Detect which cell encompasses the target text, then output its (X, Y) center coordinate. 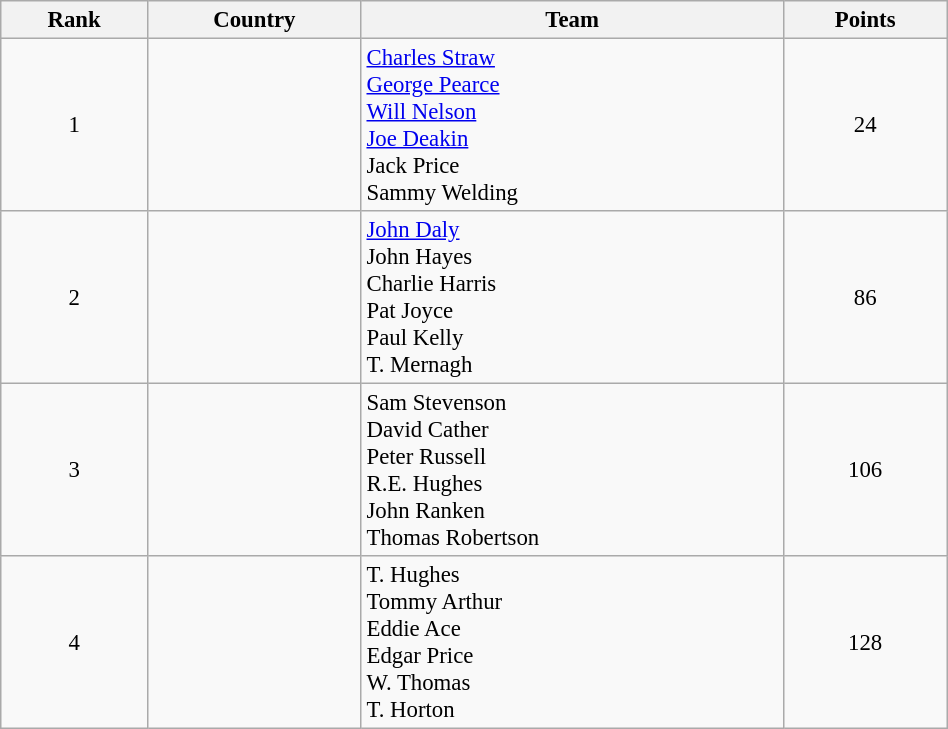
3 (74, 470)
2 (74, 298)
1 (74, 126)
John DalyJohn HayesCharlie HarrisPat JoycePaul KellyT. Mernagh (572, 298)
Rank (74, 20)
24 (865, 126)
4 (74, 642)
86 (865, 298)
128 (865, 642)
T. HughesTommy ArthurEddie AceEdgar PriceW. ThomasT. Horton (572, 642)
Country (255, 20)
Team (572, 20)
Sam StevensonDavid CatherPeter RussellR.E. HughesJohn RankenThomas Robertson (572, 470)
Points (865, 20)
106 (865, 470)
Charles StrawGeorge PearceWill NelsonJoe DeakinJack PriceSammy Welding (572, 126)
